Identify which cell holds the provided text, then report its (x, y) central coordinate. 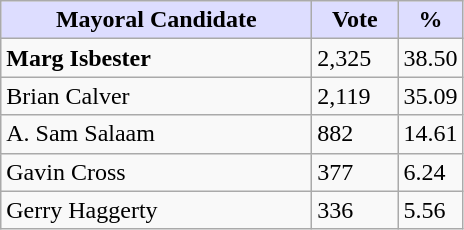
2,325 (355, 58)
336 (355, 210)
6.24 (430, 172)
377 (355, 172)
Gerry Haggerty (156, 210)
Mayoral Candidate (156, 20)
35.09 (430, 96)
% (430, 20)
882 (355, 134)
Marg Isbester (156, 58)
Vote (355, 20)
Brian Calver (156, 96)
38.50 (430, 58)
5.56 (430, 210)
Gavin Cross (156, 172)
14.61 (430, 134)
A. Sam Salaam (156, 134)
2,119 (355, 96)
